Capture the cell that displays the provided text and extract its (x, y) central coordinate. 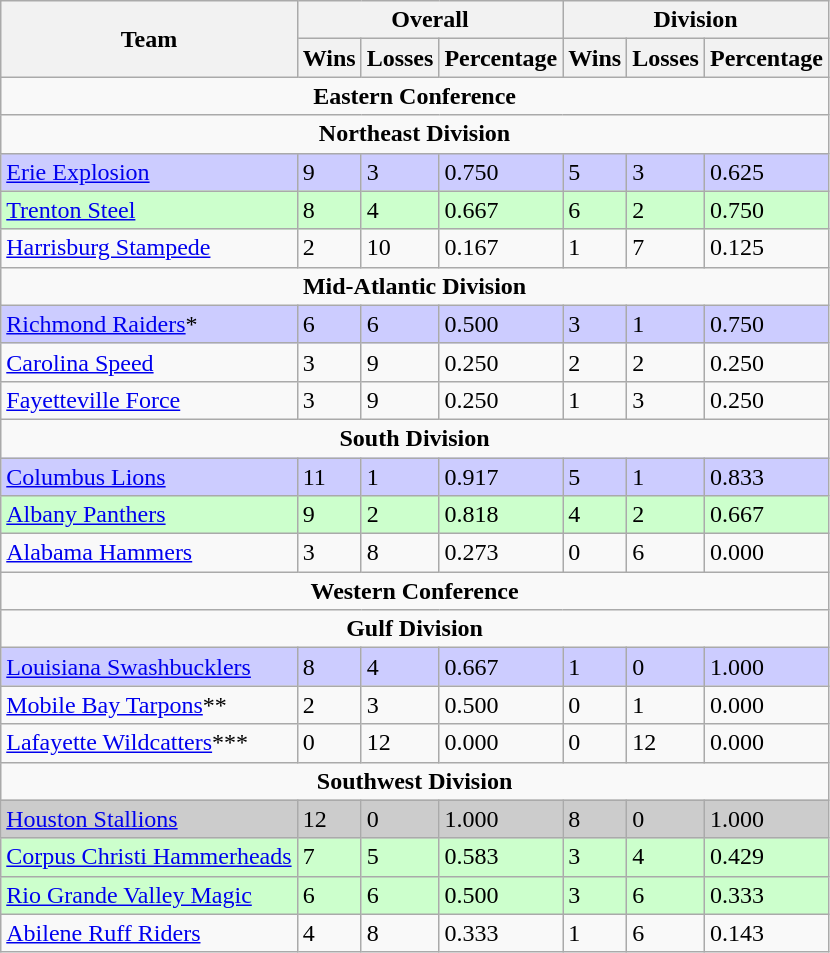
Division (696, 20)
0.125 (766, 248)
0.818 (501, 515)
Alabama Hammers (149, 553)
0.917 (501, 477)
Fayetteville Force (149, 400)
Rio Grande Valley Magic (149, 895)
10 (400, 248)
0.833 (766, 477)
Harrisburg Stampede (149, 248)
Trenton Steel (149, 210)
0.429 (766, 857)
Gulf Division (415, 629)
Team (149, 39)
Richmond Raiders* (149, 324)
Overall (430, 20)
11 (329, 477)
Louisiana Swashbucklers (149, 667)
Lafayette Wildcatters*** (149, 743)
Corpus Christi Hammerheads (149, 857)
Northeast Division (415, 134)
0.625 (766, 172)
Mid-Atlantic Division (415, 286)
0.273 (501, 553)
Albany Panthers (149, 515)
0.143 (766, 933)
Southwest Division (415, 781)
South Division (415, 438)
Erie Explosion (149, 172)
Abilene Ruff Riders (149, 933)
Eastern Conference (415, 96)
Mobile Bay Tarpons** (149, 705)
0.167 (501, 248)
Houston Stallions (149, 819)
Western Conference (415, 591)
0.583 (501, 857)
Carolina Speed (149, 362)
Columbus Lions (149, 477)
